Locate the cell with the specified text and output its [X, Y] center coordinate. 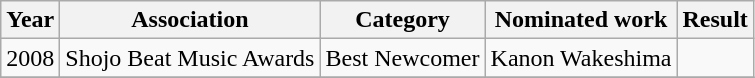
Year [30, 20]
Category [402, 20]
Result [715, 20]
2008 [30, 58]
Best Newcomer [402, 58]
Kanon Wakeshima [581, 58]
Association [190, 20]
Nominated work [581, 20]
Shojo Beat Music Awards [190, 58]
